Pinpoint the cell where the given text exists, returning its (x, y) midpoint coordinate. 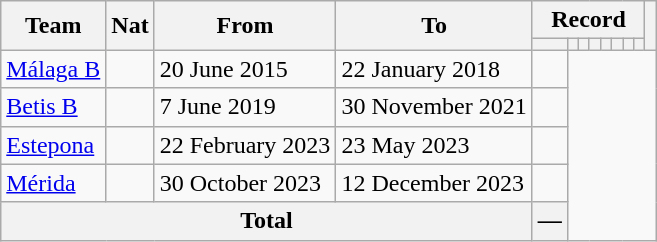
Total (267, 221)
Team (54, 26)
— (550, 221)
12 December 2023 (434, 183)
Betis B (54, 107)
30 October 2023 (245, 183)
20 June 2015 (245, 69)
Málaga B (54, 69)
30 November 2021 (434, 107)
7 June 2019 (245, 107)
To (434, 26)
From (245, 26)
Estepona (54, 145)
Record (588, 20)
23 May 2023 (434, 145)
22 January 2018 (434, 69)
22 February 2023 (245, 145)
Mérida (54, 183)
Nat (130, 26)
